For the text-containing cell, return its midpoint in (X, Y) coordinate format. 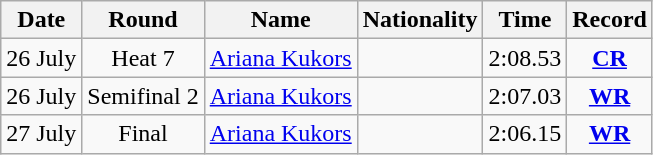
Time (525, 20)
CR (610, 58)
2:08.53 (525, 58)
Date (42, 20)
Heat 7 (143, 58)
2:06.15 (525, 134)
Semifinal 2 (143, 96)
27 July (42, 134)
Final (143, 134)
2:07.03 (525, 96)
Record (610, 20)
Nationality (420, 20)
Round (143, 20)
Name (280, 20)
